Extract the (x, y) coordinate from the center of the cell holding the provided text.  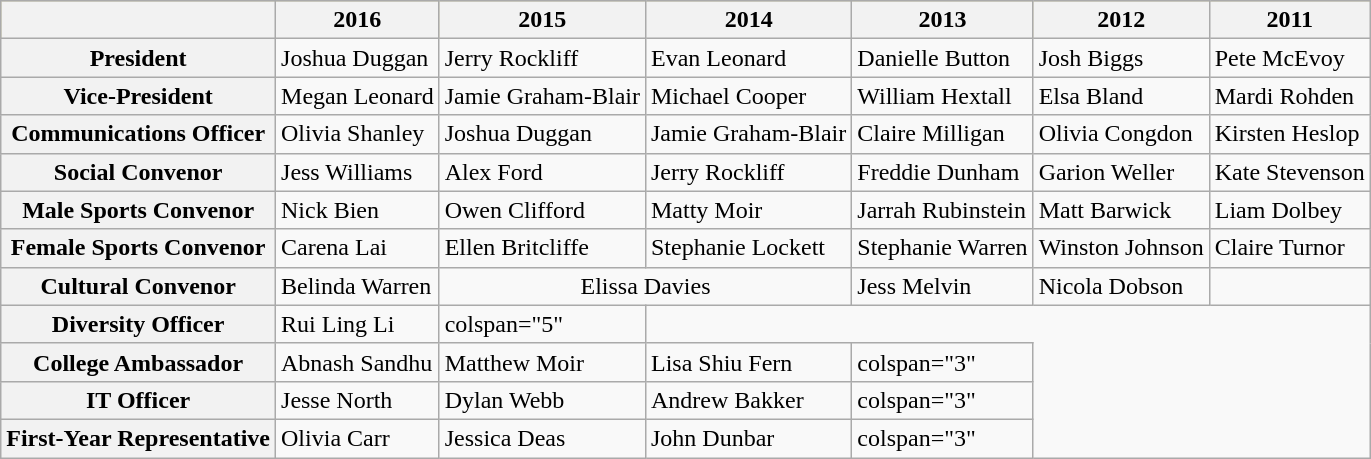
2015 (542, 20)
Carena Lai (358, 248)
Jessica Deas (542, 438)
Matt Barwick (1121, 210)
Claire Milligan (942, 134)
Vice-President (138, 96)
Stephanie Warren (942, 248)
Winston Johnson (1121, 248)
Freddie Dunham (942, 172)
Female Sports Convenor (138, 248)
Garion Weller (1121, 172)
Evan Leonard (748, 58)
Rui Ling Li (358, 324)
Stephanie Lockett (748, 248)
Lisa Shiu Fern (748, 362)
Social Convenor (138, 172)
2013 (942, 20)
President (138, 58)
Jarrah Rubinstein (942, 210)
Jess Williams (358, 172)
2011 (1290, 20)
Pete McEvoy (1290, 58)
Danielle Button (942, 58)
IT Officer (138, 400)
Abnash Sandhu (358, 362)
Alex Ford (542, 172)
College Ambassador (138, 362)
Claire Turnor (1290, 248)
Matty Moir (748, 210)
Olivia Congdon (1121, 134)
2014 (748, 20)
Belinda Warren (358, 286)
Kirsten Heslop (1290, 134)
First-Year Representative (138, 438)
Jesse North (358, 400)
Diversity Officer (138, 324)
Ellen Britcliffe (542, 248)
Elissa Davies (646, 286)
Communications Officer (138, 134)
Matthew Moir (542, 362)
2012 (1121, 20)
Josh Biggs (1121, 58)
John Dunbar (748, 438)
2016 (358, 20)
Nicola Dobson (1121, 286)
Andrew Bakker (748, 400)
Cultural Convenor (138, 286)
Nick Bien (358, 210)
Olivia Shanley (358, 134)
Male Sports Convenor (138, 210)
Jess Melvin (942, 286)
William Hextall (942, 96)
Liam Dolbey (1290, 210)
Dylan Webb (542, 400)
Michael Cooper (748, 96)
Mardi Rohden (1290, 96)
Elsa Bland (1121, 96)
Kate Stevenson (1290, 172)
Owen Clifford (542, 210)
Olivia Carr (358, 438)
Megan Leonard (358, 96)
colspan="5" (542, 324)
